Detect which cell encompasses the target text, then output its [X, Y] center coordinate. 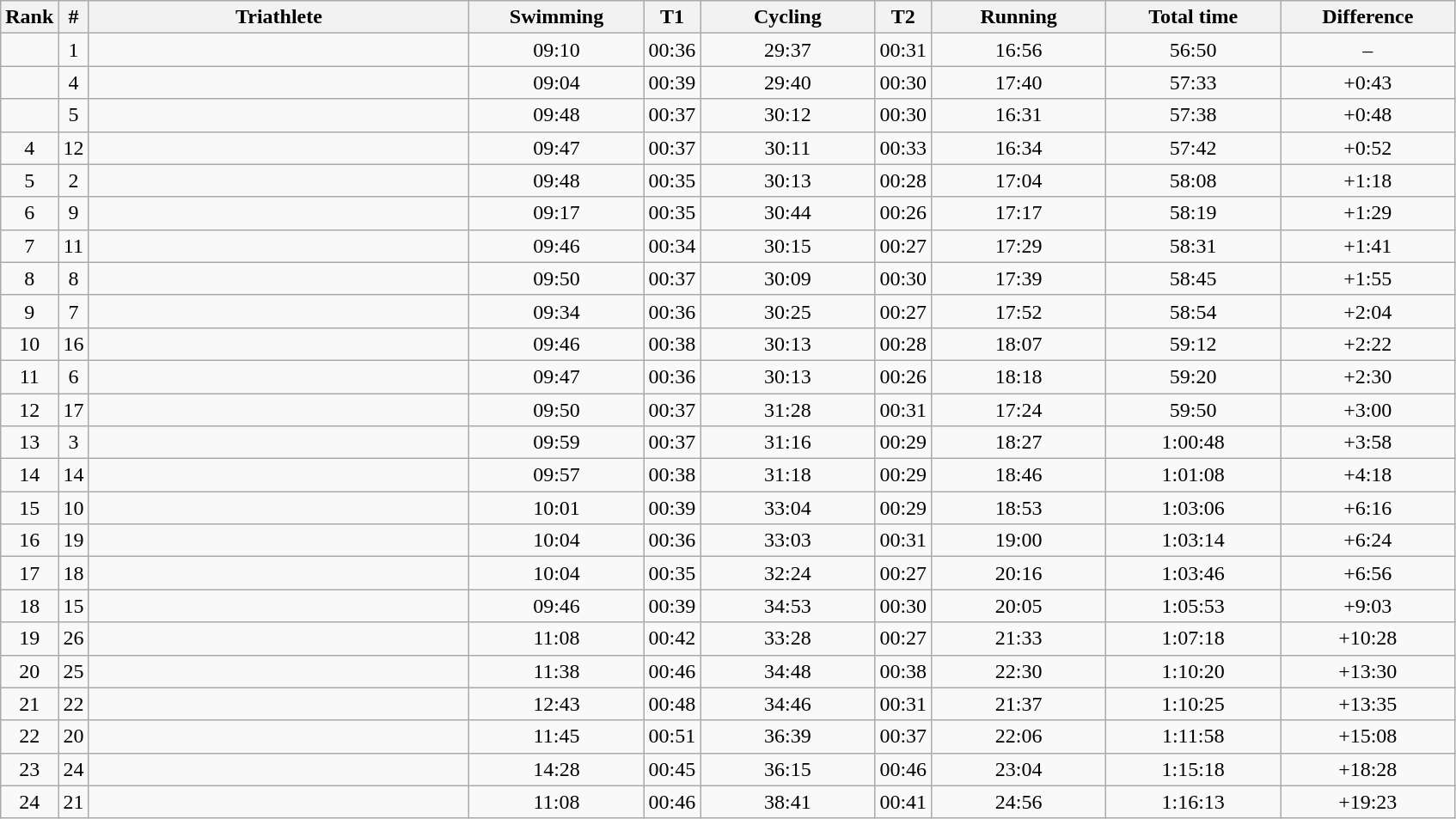
1:10:25 [1193, 704]
16:31 [1019, 115]
58:31 [1193, 246]
+6:24 [1368, 541]
– [1368, 50]
# [74, 17]
34:46 [787, 704]
2 [74, 180]
T2 [903, 17]
+1:18 [1368, 180]
17:24 [1019, 410]
+4:18 [1368, 475]
09:59 [557, 443]
1:00:48 [1193, 443]
20:16 [1019, 573]
00:45 [672, 769]
Rank [29, 17]
09:34 [557, 311]
+1:29 [1368, 213]
30:09 [787, 278]
59:12 [1193, 344]
00:42 [672, 639]
1:11:58 [1193, 736]
+19:23 [1368, 802]
36:15 [787, 769]
Total time [1193, 17]
36:39 [787, 736]
17:40 [1019, 83]
29:37 [787, 50]
24:56 [1019, 802]
+3:00 [1368, 410]
58:08 [1193, 180]
00:34 [672, 246]
18:46 [1019, 475]
17:17 [1019, 213]
34:53 [787, 606]
+6:56 [1368, 573]
38:41 [787, 802]
+1:55 [1368, 278]
31:28 [787, 410]
30:44 [787, 213]
33:03 [787, 541]
+10:28 [1368, 639]
17:52 [1019, 311]
+6:16 [1368, 508]
1:03:14 [1193, 541]
30:15 [787, 246]
1:07:18 [1193, 639]
1:15:18 [1193, 769]
22:30 [1019, 671]
30:25 [787, 311]
+3:58 [1368, 443]
33:04 [787, 508]
18:53 [1019, 508]
12:43 [557, 704]
21:37 [1019, 704]
1:03:06 [1193, 508]
Triathlete [278, 17]
3 [74, 443]
32:24 [787, 573]
+2:30 [1368, 376]
58:19 [1193, 213]
25 [74, 671]
1 [74, 50]
00:41 [903, 802]
33:28 [787, 639]
+13:30 [1368, 671]
Swimming [557, 17]
10:01 [557, 508]
09:57 [557, 475]
22:06 [1019, 736]
Running [1019, 17]
09:10 [557, 50]
18:07 [1019, 344]
+0:48 [1368, 115]
56:50 [1193, 50]
59:20 [1193, 376]
+18:28 [1368, 769]
+2:04 [1368, 311]
29:40 [787, 83]
17:39 [1019, 278]
00:33 [903, 148]
1:01:08 [1193, 475]
09:17 [557, 213]
+1:41 [1368, 246]
+0:43 [1368, 83]
57:38 [1193, 115]
59:50 [1193, 410]
21:33 [1019, 639]
1:03:46 [1193, 573]
30:12 [787, 115]
20:05 [1019, 606]
57:33 [1193, 83]
11:38 [557, 671]
1:16:13 [1193, 802]
57:42 [1193, 148]
30:11 [787, 148]
16:56 [1019, 50]
19:00 [1019, 541]
31:16 [787, 443]
23:04 [1019, 769]
17:29 [1019, 246]
09:04 [557, 83]
26 [74, 639]
31:18 [787, 475]
1:05:53 [1193, 606]
+15:08 [1368, 736]
58:45 [1193, 278]
Cycling [787, 17]
Difference [1368, 17]
11:45 [557, 736]
18:18 [1019, 376]
34:48 [787, 671]
00:48 [672, 704]
+9:03 [1368, 606]
+13:35 [1368, 704]
+0:52 [1368, 148]
T1 [672, 17]
+2:22 [1368, 344]
23 [29, 769]
17:04 [1019, 180]
14:28 [557, 769]
58:54 [1193, 311]
00:51 [672, 736]
13 [29, 443]
1:10:20 [1193, 671]
18:27 [1019, 443]
16:34 [1019, 148]
